Detect which cell encompasses the target text, then output its (x, y) center coordinate. 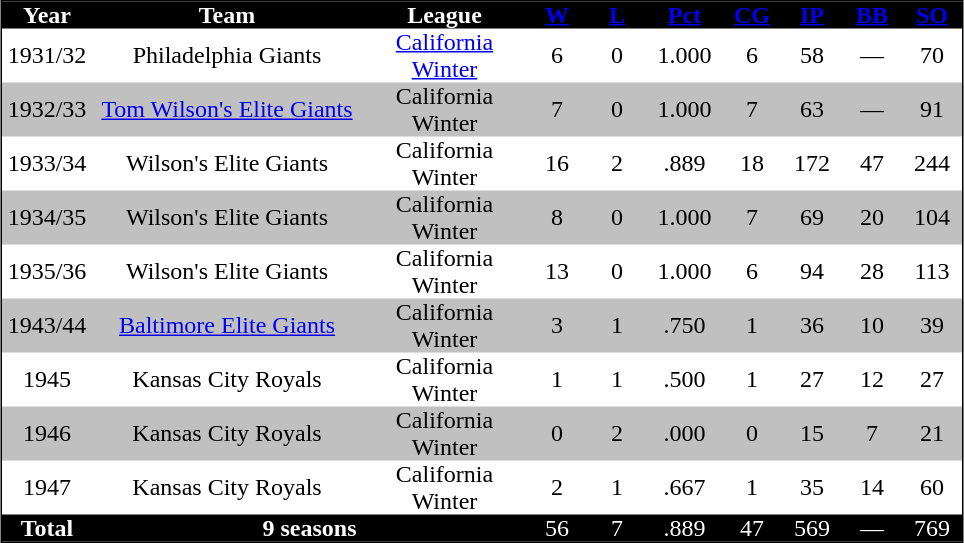
14 (872, 487)
Team (227, 16)
21 (932, 433)
15 (812, 433)
36 (812, 325)
BB (872, 16)
League (444, 16)
70 (932, 55)
60 (932, 487)
1931/32 (47, 55)
18 (752, 163)
L (617, 16)
20 (872, 217)
W (557, 16)
91 (932, 109)
1933/34 (47, 163)
1934/35 (47, 217)
10 (872, 325)
8 (557, 217)
1943/44 (47, 325)
IP (812, 16)
Pct (684, 16)
69 (812, 217)
.000 (684, 433)
769 (932, 528)
104 (932, 217)
Year (47, 16)
1932/33 (47, 109)
CG (752, 16)
58 (812, 55)
12 (872, 379)
1935/36 (47, 271)
Tom Wilson's Elite Giants (227, 109)
13 (557, 271)
569 (812, 528)
1945 (47, 379)
244 (932, 163)
1946 (47, 433)
3 (557, 325)
63 (812, 109)
9 seasons (310, 528)
.500 (684, 379)
Total (47, 528)
35 (812, 487)
28 (872, 271)
16 (557, 163)
.667 (684, 487)
39 (932, 325)
.750 (684, 325)
56 (557, 528)
94 (812, 271)
113 (932, 271)
1947 (47, 487)
Philadelphia Giants (227, 55)
172 (812, 163)
Baltimore Elite Giants (227, 325)
SO (932, 16)
